Provide the (X, Y) coordinate of the cell's center where the given text is located.  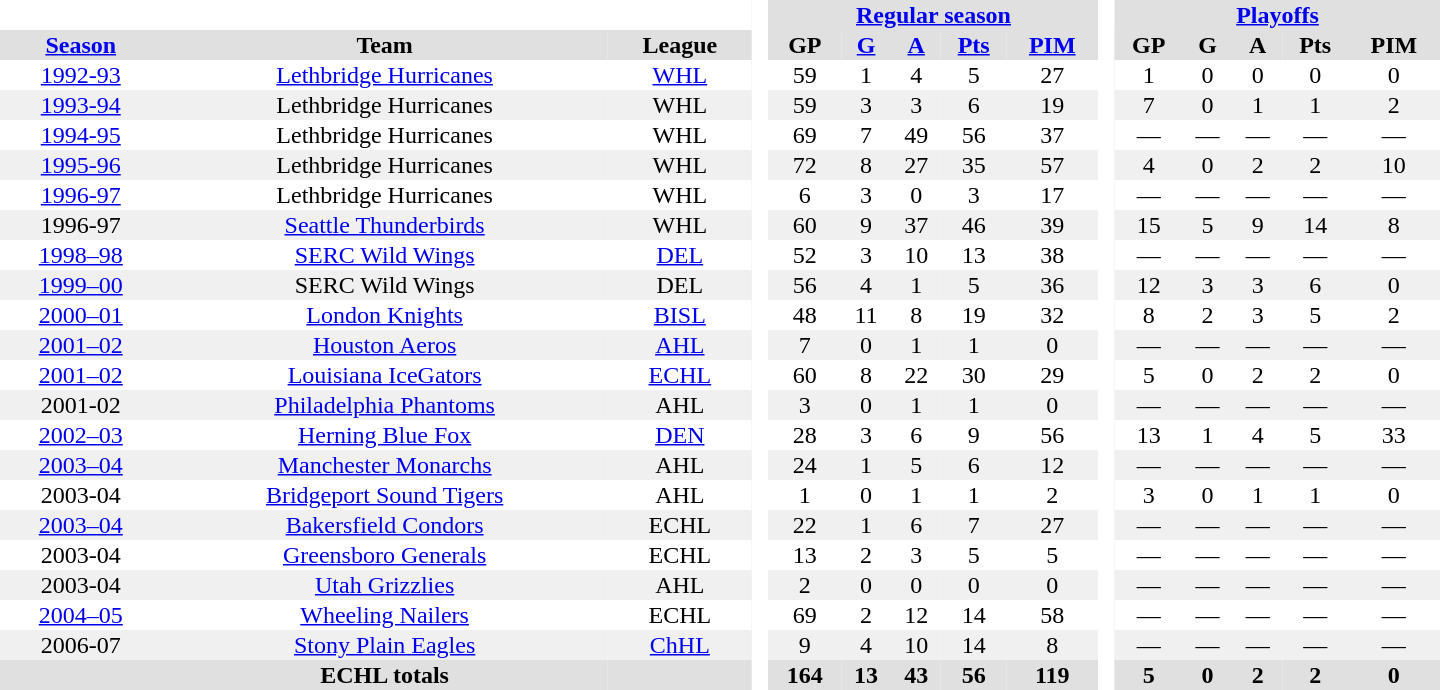
33 (1394, 435)
Philadelphia Phantoms (385, 405)
2002–03 (81, 435)
ECHL totals (385, 675)
Season (81, 45)
Bridgeport Sound Tigers (385, 495)
2000–01 (81, 315)
17 (1052, 195)
28 (805, 435)
BISL (680, 315)
1992-93 (81, 75)
46 (974, 225)
11 (866, 315)
Herning Blue Fox (385, 435)
London Knights (385, 315)
League (680, 45)
72 (805, 165)
2006-07 (81, 645)
24 (805, 465)
Regular season (934, 15)
48 (805, 315)
Team (385, 45)
2004–05 (81, 615)
Louisiana IceGators (385, 375)
ChHL (680, 645)
Stony Plain Eagles (385, 645)
Bakersfield Condors (385, 525)
2001-02 (81, 405)
1993-94 (81, 105)
30 (974, 375)
Greensboro Generals (385, 555)
43 (916, 675)
49 (916, 135)
1995-96 (81, 165)
36 (1052, 285)
32 (1052, 315)
1998–98 (81, 255)
119 (1052, 675)
Playoffs (1278, 15)
DEN (680, 435)
38 (1052, 255)
Seattle Thunderbirds (385, 225)
Manchester Monarchs (385, 465)
58 (1052, 615)
15 (1148, 225)
1994-95 (81, 135)
35 (974, 165)
29 (1052, 375)
Wheeling Nailers (385, 615)
Utah Grizzlies (385, 585)
1999–00 (81, 285)
Houston Aeros (385, 345)
57 (1052, 165)
52 (805, 255)
164 (805, 675)
39 (1052, 225)
